Identify which cell holds the provided text, then report its [X, Y] central coordinate. 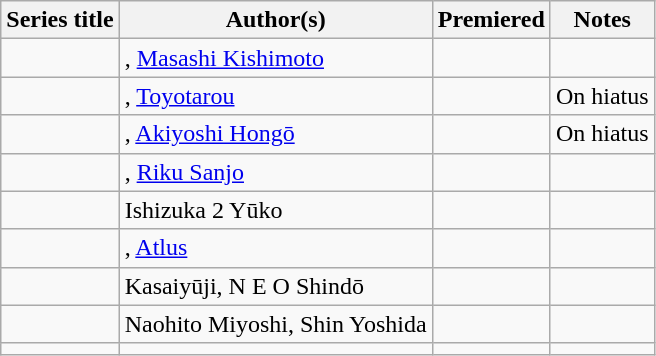
Naohito Miyoshi, Shin Yoshida [276, 324]
Kasaiyūji, N E O Shindō [276, 286]
, Atlus [276, 248]
, Masashi Kishimoto [276, 58]
, Akiyoshi Hongō [276, 134]
Author(s) [276, 20]
Notes [602, 20]
, Riku Sanjo [276, 172]
Series title [60, 20]
, Toyotarou [276, 96]
Ishizuka 2 Yūko [276, 210]
Premiered [491, 20]
